Output the [X, Y] coordinate of the center of the cell containing the given text.  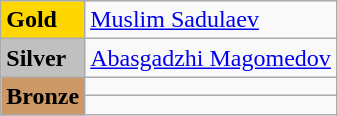
Muslim Sadulaev [211, 20]
Abasgadzhi Magomedov [211, 58]
Bronze [43, 96]
Gold [43, 20]
Silver [43, 58]
